Determine the [x, y] coordinate at the center of the cell enclosing the given text.  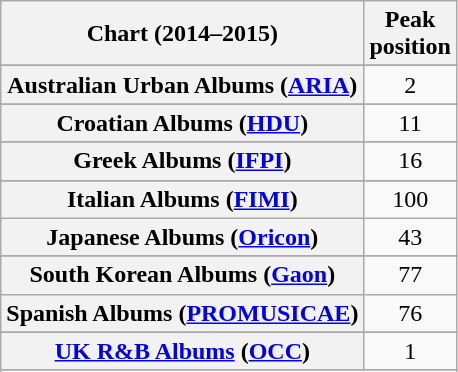
2 [410, 85]
11 [410, 123]
43 [410, 237]
Japanese Albums (Oricon) [182, 237]
Greek Albums (IFPI) [182, 161]
76 [410, 313]
Australian Urban Albums (ARIA) [182, 85]
1 [410, 351]
16 [410, 161]
Spanish Albums (PROMUSICAE) [182, 313]
Italian Albums (FIMI) [182, 199]
77 [410, 275]
Croatian Albums (HDU) [182, 123]
UK R&B Albums (OCC) [182, 351]
Peakposition [410, 34]
100 [410, 199]
South Korean Albums (Gaon) [182, 275]
Chart (2014–2015) [182, 34]
